Scan for the cell matching the given text and deliver its (X, Y) coordinate at center. 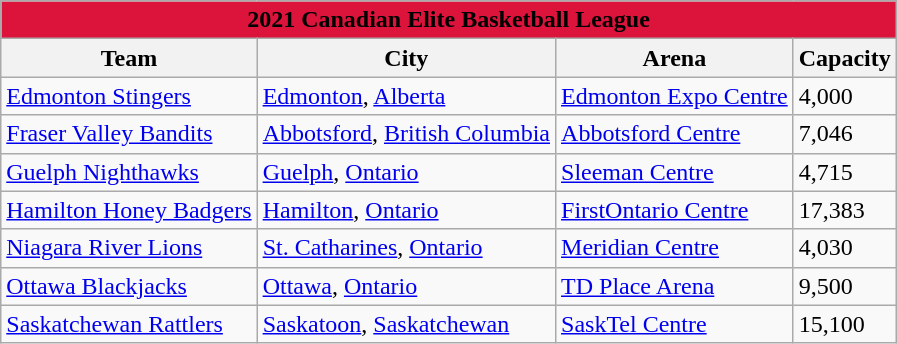
Guelph, Ontario (406, 172)
Edmonton Expo Centre (675, 96)
Team (129, 58)
4,715 (844, 172)
Abbotsford Centre (675, 134)
Capacity (844, 58)
Ottawa, Ontario (406, 286)
Guelph Nighthawks (129, 172)
Abbotsford, British Columbia (406, 134)
St. Catharines, Ontario (406, 248)
15,100 (844, 324)
Meridian Centre (675, 248)
Edmonton Stingers (129, 96)
Hamilton, Ontario (406, 210)
Ottawa Blackjacks (129, 286)
TD Place Arena (675, 286)
4,000 (844, 96)
Hamilton Honey Badgers (129, 210)
FirstOntario Centre (675, 210)
17,383 (844, 210)
Edmonton, Alberta (406, 96)
SaskTel Centre (675, 324)
Saskatoon, Saskatchewan (406, 324)
Arena (675, 58)
2021 Canadian Elite Basketball League (449, 20)
7,046 (844, 134)
9,500 (844, 286)
Niagara River Lions (129, 248)
4,030 (844, 248)
Fraser Valley Bandits (129, 134)
Saskatchewan Rattlers (129, 324)
Sleeman Centre (675, 172)
City (406, 58)
